Output the [X, Y] coordinate of the center of the cell containing the given text.  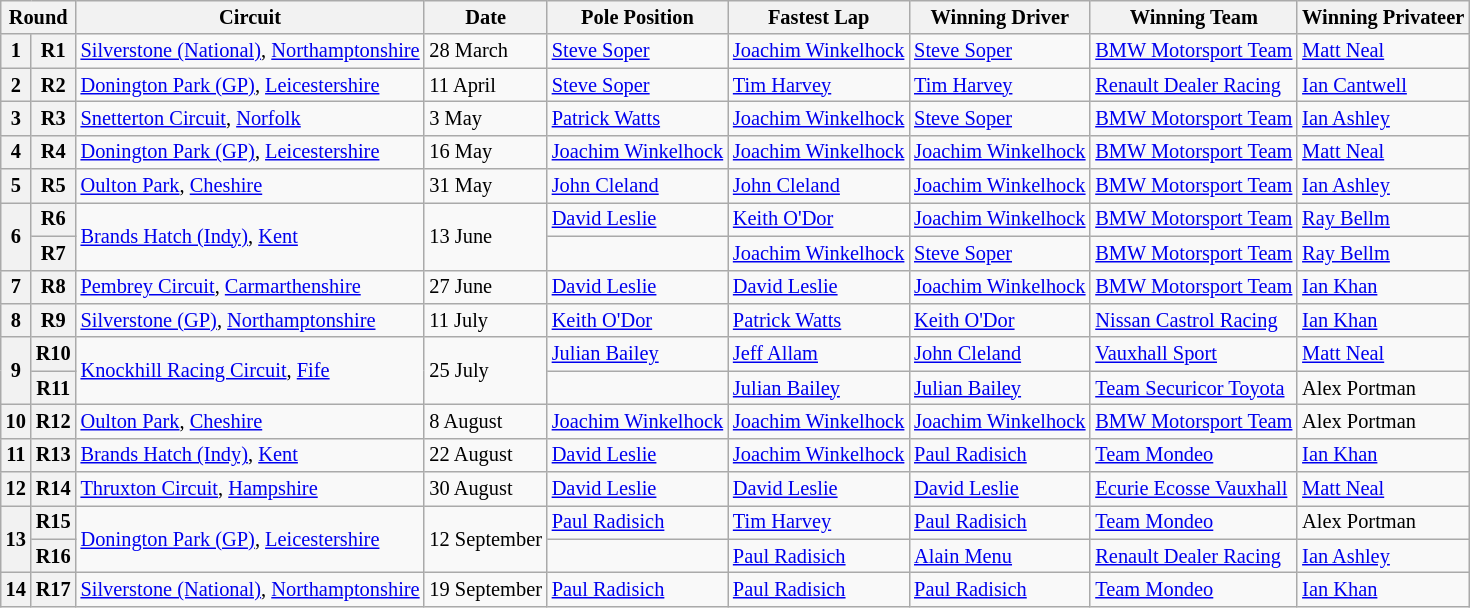
Ecurie Ecosse Vauxhall [1194, 489]
R7 [54, 253]
22 August [485, 455]
Vauxhall Sport [1194, 354]
Winning Team [1194, 17]
Jeff Allam [818, 354]
Circuit [250, 17]
Ian Cantwell [1383, 85]
13 June [485, 236]
R9 [54, 320]
11 July [485, 320]
8 [16, 320]
30 August [485, 489]
R5 [54, 186]
R1 [54, 51]
R10 [54, 354]
6 [16, 236]
3 May [485, 118]
Knockhill Racing Circuit, Fife [250, 370]
Date [485, 17]
R16 [54, 556]
4 [16, 152]
11 [16, 455]
Pole Position [638, 17]
16 May [485, 152]
8 August [485, 421]
R12 [54, 421]
R3 [54, 118]
Thruxton Circuit, Hampshire [250, 489]
2 [16, 85]
19 September [485, 589]
R8 [54, 287]
R4 [54, 152]
10 [16, 421]
Fastest Lap [818, 17]
R2 [54, 85]
Pembrey Circuit, Carmarthenshire [250, 287]
R13 [54, 455]
9 [16, 370]
14 [16, 589]
R6 [54, 219]
1 [16, 51]
3 [16, 118]
R15 [54, 522]
Silverstone (GP), Northamptonshire [250, 320]
Round [38, 17]
Team Securicor Toyota [1194, 388]
31 May [485, 186]
12 [16, 489]
Winning Privateer [1383, 17]
25 July [485, 370]
Snetterton Circuit, Norfolk [250, 118]
Alain Menu [1000, 556]
13 [16, 538]
5 [16, 186]
Nissan Castrol Racing [1194, 320]
Winning Driver [1000, 17]
12 September [485, 538]
R11 [54, 388]
11 April [485, 85]
27 June [485, 287]
R14 [54, 489]
7 [16, 287]
R17 [54, 589]
28 March [485, 51]
